Identify which cell holds the provided text, then report its (x, y) central coordinate. 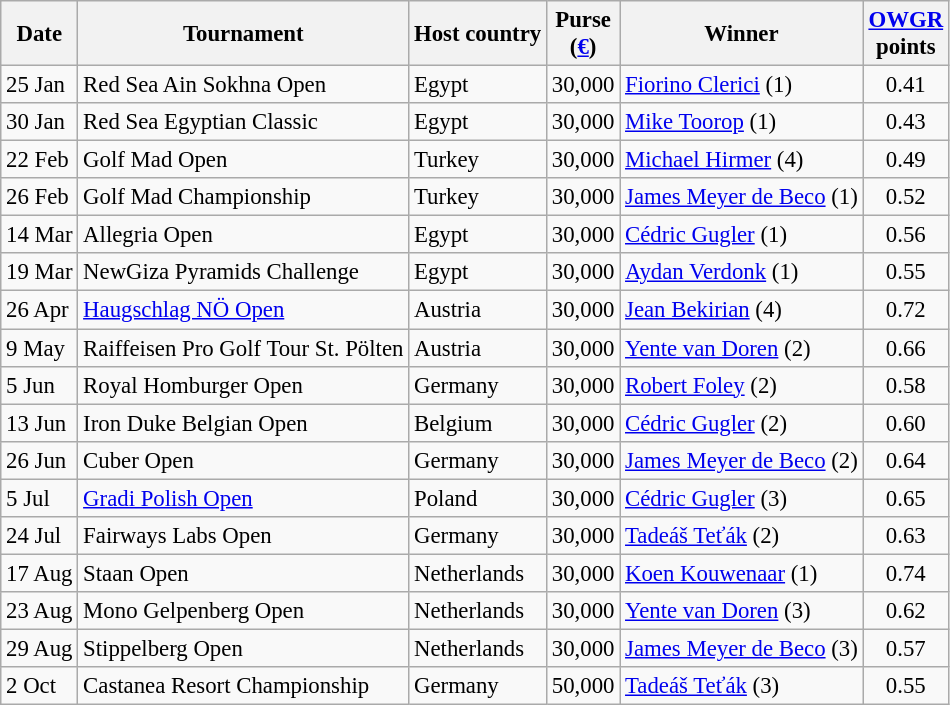
0.72 (906, 310)
Mono Gelpenberg Open (244, 611)
0.74 (906, 573)
5 Jul (40, 498)
17 Aug (40, 573)
23 Aug (40, 611)
Cédric Gugler (1) (742, 235)
19 Mar (40, 273)
Yente van Doren (2) (742, 348)
Stippelberg Open (244, 648)
James Meyer de Beco (1) (742, 197)
Golf Mad Open (244, 160)
Cédric Gugler (3) (742, 498)
Tournament (244, 34)
Mike Toorop (1) (742, 122)
Aydan Verdonk (1) (742, 273)
James Meyer de Beco (2) (742, 460)
24 Jul (40, 536)
Iron Duke Belgian Open (244, 423)
Fiorino Clerici (1) (742, 85)
5 Jun (40, 385)
Cédric Gugler (2) (742, 423)
Poland (478, 498)
0.43 (906, 122)
0.41 (906, 85)
Haugschlag NÖ Open (244, 310)
Robert Foley (2) (742, 385)
Date (40, 34)
25 Jan (40, 85)
26 Apr (40, 310)
Yente van Doren (3) (742, 611)
0.60 (906, 423)
Red Sea Egyptian Classic (244, 122)
0.66 (906, 348)
0.57 (906, 648)
0.58 (906, 385)
9 May (40, 348)
Allegria Open (244, 235)
Jean Bekirian (4) (742, 310)
OWGRpoints (906, 34)
0.49 (906, 160)
Royal Homburger Open (244, 385)
Golf Mad Championship (244, 197)
30 Jan (40, 122)
Raiffeisen Pro Golf Tour St. Pölten (244, 348)
0.56 (906, 235)
Michael Hirmer (4) (742, 160)
0.62 (906, 611)
14 Mar (40, 235)
50,000 (582, 686)
0.65 (906, 498)
Tadeáš Teťák (2) (742, 536)
22 Feb (40, 160)
Host country (478, 34)
13 Jun (40, 423)
0.52 (906, 197)
Tadeáš Teťák (3) (742, 686)
0.64 (906, 460)
26 Jun (40, 460)
Purse(€) (582, 34)
Belgium (478, 423)
NewGiza Pyramids Challenge (244, 273)
Fairways Labs Open (244, 536)
Red Sea Ain Sokhna Open (244, 85)
Castanea Resort Championship (244, 686)
Gradi Polish Open (244, 498)
2 Oct (40, 686)
Winner (742, 34)
Koen Kouwenaar (1) (742, 573)
Staan Open (244, 573)
29 Aug (40, 648)
Cuber Open (244, 460)
26 Feb (40, 197)
James Meyer de Beco (3) (742, 648)
0.63 (906, 536)
